Scan for the cell matching the given text and deliver its [x, y] coordinate at center. 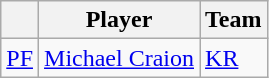
KR [234, 58]
Team [234, 20]
Player [120, 20]
PF [20, 58]
Michael Craion [120, 58]
